Find where the given text appears and provide that cell's center as [X, Y] coordinate. 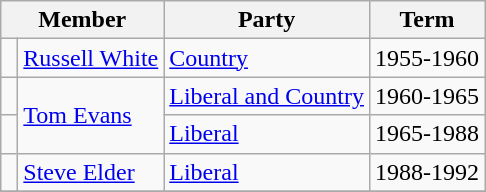
Party [267, 20]
Country [267, 58]
1955-1960 [426, 58]
Tom Evans [91, 115]
1965-1988 [426, 134]
Liberal and Country [267, 96]
Russell White [91, 58]
1960-1965 [426, 96]
1988-1992 [426, 172]
Steve Elder [91, 172]
Member [82, 20]
Term [426, 20]
